Detect which cell encompasses the target text, then output its [x, y] center coordinate. 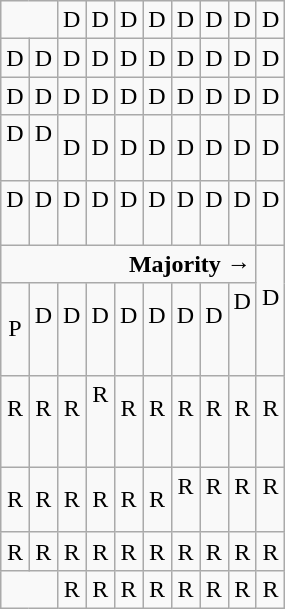
Majority → [129, 264]
P [15, 329]
